Scan for the cell matching the given text and deliver its (x, y) coordinate at center. 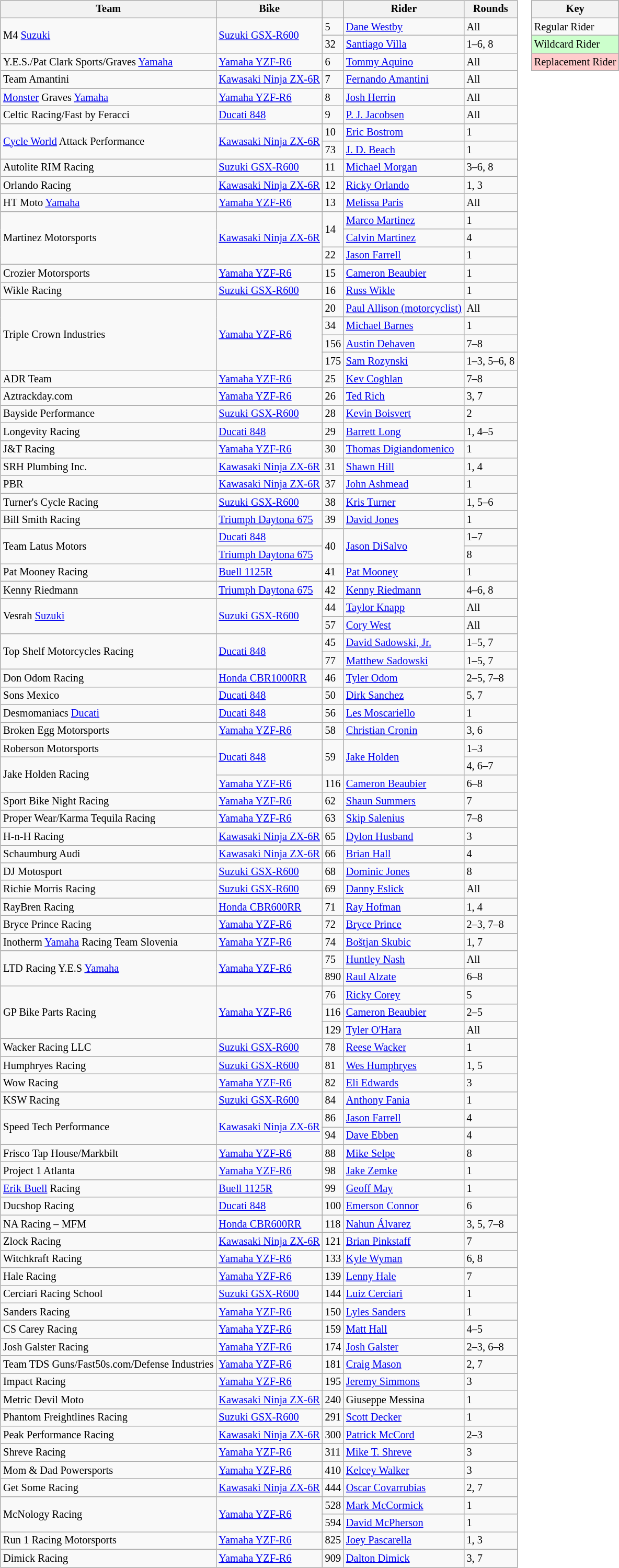
Luiz Cerciari (404, 1294)
30 (333, 449)
34 (333, 326)
Eli Edwards (404, 1083)
P. J. Jacobsen (404, 115)
Kelcey Walker (404, 1470)
63 (333, 819)
98 (333, 1171)
Calvin Martinez (404, 238)
Eric Bostrom (404, 132)
121 (333, 1242)
Wow Racing (108, 1083)
Skip Salenius (404, 819)
2–3, 6–8 (490, 1347)
16 (333, 291)
Cycle World Attack Performance (108, 141)
31 (333, 467)
David McPherson (404, 1523)
Melissa Paris (404, 203)
Shreve Racing (108, 1452)
Dave Ebben (404, 1136)
291 (333, 1417)
Team Amantini (108, 79)
Sons Mexico (108, 696)
Project 1 Atlanta (108, 1171)
12 (333, 185)
2 (490, 414)
14 (333, 229)
Nahun Álvarez (404, 1224)
1–3 (490, 748)
42 (333, 590)
39 (333, 520)
David Jones (404, 520)
44 (333, 608)
144 (333, 1294)
410 (333, 1470)
Don Odom Racing (108, 678)
Pat Mooney (404, 573)
McNology Racing (108, 1514)
Huntley Nash (404, 960)
62 (333, 801)
Top Shelf Motorcycles Racing (108, 652)
175 (333, 361)
Wes Humphryes (404, 1065)
ADR Team (108, 379)
Matt Hall (404, 1330)
37 (333, 484)
99 (333, 1189)
Kevin Boisvert (404, 414)
59 (333, 757)
DJ Motosport (108, 872)
38 (333, 502)
71 (333, 907)
159 (333, 1330)
Broken Egg Motorsports (108, 731)
40 (333, 546)
Autolite RIM Racing (108, 168)
Jeremy Simmons (404, 1382)
76 (333, 995)
Crozier Motorsports (108, 273)
Ted Rich (404, 396)
SRH Plumbing Inc. (108, 467)
1–3, 5–6, 8 (490, 361)
4, 6–7 (490, 766)
4–6, 8 (490, 590)
68 (333, 872)
28 (333, 414)
Impact Racing (108, 1382)
909 (333, 1558)
3, 5, 7–8 (490, 1224)
David Sadowski, Jr. (404, 643)
156 (333, 344)
10 (333, 132)
Ray Hofman (404, 907)
Sam Rozynski (404, 361)
65 (333, 836)
133 (333, 1259)
Dirk Sanchez (404, 696)
Vesrah Suzuki (108, 616)
82 (333, 1083)
174 (333, 1347)
41 (333, 573)
77 (333, 661)
Josh Galster (404, 1347)
Geoff May (404, 1189)
3–6, 8 (490, 168)
Metric Devil Moto (108, 1400)
Danny Eslick (404, 889)
Marco Martinez (404, 221)
15 (333, 273)
Dane Westby (404, 27)
Christian Cronin (404, 731)
Mark McCormick (404, 1505)
150 (333, 1312)
Austin Dehaven (404, 344)
Oscar Covarrubias (404, 1488)
Fernando Amantini (404, 79)
GP Bike Parts Racing (108, 1013)
26 (333, 396)
2–3, 7–8 (490, 925)
86 (333, 1118)
Turner's Cycle Racing (108, 502)
118 (333, 1224)
PBR (108, 484)
Les Moscariello (404, 713)
Pat Mooney Racing (108, 573)
58 (333, 731)
LTD Racing Y.E.S Yamaha (108, 969)
300 (333, 1435)
Zlock Racing (108, 1242)
Lyles Sanders (404, 1312)
1, 7 (490, 942)
195 (333, 1382)
Roberson Motorsports (108, 748)
75 (333, 960)
NA Racing – MFM (108, 1224)
Brian Hall (404, 854)
Key (575, 9)
Dimick Racing (108, 1558)
1, 4–5 (490, 431)
Michael Barnes (404, 326)
Team (108, 9)
Josh Galster Racing (108, 1347)
20 (333, 309)
81 (333, 1065)
H-n-H Racing (108, 836)
Humphryes Racing (108, 1065)
Hale Racing (108, 1277)
Jake Holden Racing (108, 775)
100 (333, 1206)
M4 Suzuki (108, 36)
Bryce Prince Racing (108, 925)
John Ashmead (404, 484)
Joey Pascarella (404, 1541)
444 (333, 1488)
139 (333, 1277)
Shaun Summers (404, 801)
Orlando Racing (108, 185)
56 (333, 713)
6, 8 (490, 1259)
29 (333, 431)
22 (333, 256)
Schaumburg Audi (108, 854)
11 (333, 168)
2–5, 7–8 (490, 678)
J. D. Beach (404, 150)
1, 5–6 (490, 502)
Tommy Aquino (404, 62)
Paul Allison (motorcyclist) (404, 309)
Rider (404, 9)
4–5 (490, 1330)
Inotherm Yamaha Racing Team Slovenia (108, 942)
Santiago Villa (404, 44)
825 (333, 1541)
Regular Rider (575, 27)
1, 5 (490, 1065)
72 (333, 925)
Josh Herrin (404, 97)
Cory West (404, 626)
73 (333, 150)
Honda CBR1000RR (269, 678)
Bill Smith Racing (108, 520)
Team Latus Motors (108, 546)
Shawn Hill (404, 467)
Wildcard Rider (575, 44)
Phantom Freightlines Racing (108, 1417)
Taylor Knapp (404, 608)
Dylon Husband (404, 836)
94 (333, 1136)
181 (333, 1365)
594 (333, 1523)
1–7 (490, 537)
Reese Wacker (404, 1048)
Martinez Motorsports (108, 238)
311 (333, 1452)
J&T Racing (108, 449)
Barrett Long (404, 431)
Witchkraft Racing (108, 1259)
Celtic Racing/Fast by Feracci (108, 115)
Raul Alzate (404, 978)
Peak Performance Racing (108, 1435)
Monster Graves Yamaha (108, 97)
Proper Wear/Karma Tequila Racing (108, 819)
74 (333, 942)
13 (333, 203)
32 (333, 44)
Jake Zemke (404, 1171)
Frisco Tap House/Markbilt (108, 1153)
88 (333, 1153)
Dalton Dimick (404, 1558)
57 (333, 626)
Dominic Jones (404, 872)
Team TDS Guns/Fast50s.com/Defense Industries (108, 1365)
RayBren Racing (108, 907)
Brian Pinkstaff (404, 1242)
45 (333, 643)
Kev Coghlan (404, 379)
Cerciari Racing School (108, 1294)
Matthew Sadowski (404, 661)
Anthony Fania (404, 1100)
240 (333, 1400)
Longevity Racing (108, 431)
129 (333, 1030)
Jake Holden (404, 757)
Giuseppe Messina (404, 1400)
Get Some Racing (108, 1488)
Boštjan Skubic (404, 942)
Tyler Odom (404, 678)
46 (333, 678)
Craig Mason (404, 1365)
Bike (269, 9)
Scott Decker (404, 1417)
KSW Racing (108, 1100)
Russ Wikle (404, 291)
Run 1 Racing Motorsports (108, 1541)
Ducshop Racing (108, 1206)
1–6, 8 (490, 44)
Emerson Connor (404, 1206)
Kyle Wyman (404, 1259)
Patrick McCord (404, 1435)
9 (333, 115)
Lenny Hale (404, 1277)
Richie Morris Racing (108, 889)
Michael Morgan (404, 168)
Sport Bike Night Racing (108, 801)
HT Moto Yamaha (108, 203)
Replacement Rider (575, 62)
Ricky Orlando (404, 185)
Ricky Corey (404, 995)
Tyler O'Hara (404, 1030)
3, 6 (490, 731)
50 (333, 696)
Desmomaniacs Ducati (108, 713)
69 (333, 889)
78 (333, 1048)
84 (333, 1100)
528 (333, 1505)
Sanders Racing (108, 1312)
66 (333, 854)
2–3 (490, 1435)
Wikle Racing (108, 291)
2–5 (490, 1013)
5, 7 (490, 696)
Aztrackday.com (108, 396)
890 (333, 978)
Speed Tech Performance (108, 1127)
Triple Crown Industries (108, 335)
Mike T. Shreve (404, 1452)
Rounds (490, 9)
CS Carey Racing (108, 1330)
Mike Selpe (404, 1153)
Mom & Dad Powersports (108, 1470)
Y.E.S./Pat Clark Sports/Graves Yamaha (108, 62)
Bayside Performance (108, 414)
25 (333, 379)
Thomas Digiandomenico (404, 449)
Wacker Racing LLC (108, 1048)
Bryce Prince (404, 925)
Kris Turner (404, 502)
Erik Buell Racing (108, 1189)
Jason DiSalvo (404, 546)
